Return the [X, Y] coordinate for the center point of the cell that contains the specified text.  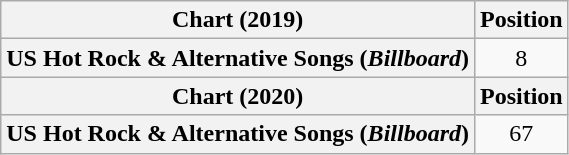
8 [521, 58]
Chart (2020) [238, 96]
67 [521, 134]
Chart (2019) [238, 20]
